Output the (x, y) coordinate of the center of the cell containing the given text.  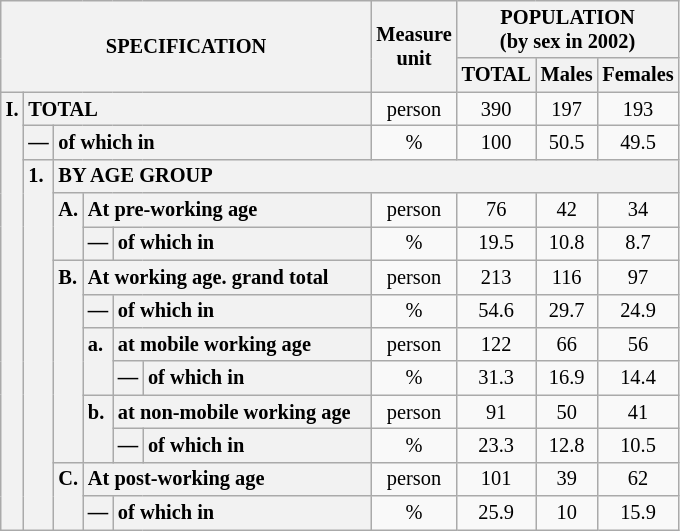
POPULATION (by sex in 2002) (568, 29)
76 (496, 210)
10 (567, 513)
8.7 (638, 243)
At post-working age (227, 479)
50.5 (567, 142)
At pre-working age (227, 210)
62 (638, 479)
50 (567, 412)
I. (12, 311)
10.8 (567, 243)
97 (638, 277)
29.7 (567, 311)
12.8 (567, 445)
Males (567, 75)
b. (98, 428)
390 (496, 109)
14.4 (638, 378)
213 (496, 277)
193 (638, 109)
54.6 (496, 311)
31.3 (496, 378)
122 (496, 344)
16.9 (567, 378)
49.5 (638, 142)
24.9 (638, 311)
1. (38, 344)
C. (68, 496)
Measure unit (414, 46)
39 (567, 479)
42 (567, 210)
25.9 (496, 513)
56 (638, 344)
41 (638, 412)
101 (496, 479)
19.5 (496, 243)
At working age. grand total (227, 277)
15.9 (638, 513)
SPECIFICATION (186, 46)
197 (567, 109)
34 (638, 210)
A. (68, 226)
B. (68, 361)
66 (567, 344)
a. (98, 360)
BY AGE GROUP (366, 176)
23.3 (496, 445)
10.5 (638, 445)
100 (496, 142)
91 (496, 412)
at mobile working age (242, 344)
116 (567, 277)
Females (638, 75)
at non-mobile working age (242, 412)
